Output the (X, Y) coordinate of the center of the cell containing the given text.  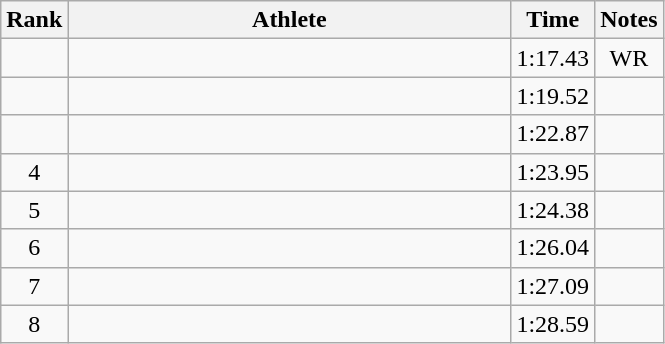
1:26.04 (553, 248)
Athlete (290, 20)
Rank (34, 20)
4 (34, 172)
7 (34, 286)
1:27.09 (553, 286)
Notes (629, 20)
1:17.43 (553, 58)
1:24.38 (553, 210)
6 (34, 248)
8 (34, 324)
1:19.52 (553, 96)
1:22.87 (553, 134)
WR (629, 58)
5 (34, 210)
Time (553, 20)
1:28.59 (553, 324)
1:23.95 (553, 172)
